Capture the cell that displays the provided text and extract its (x, y) central coordinate. 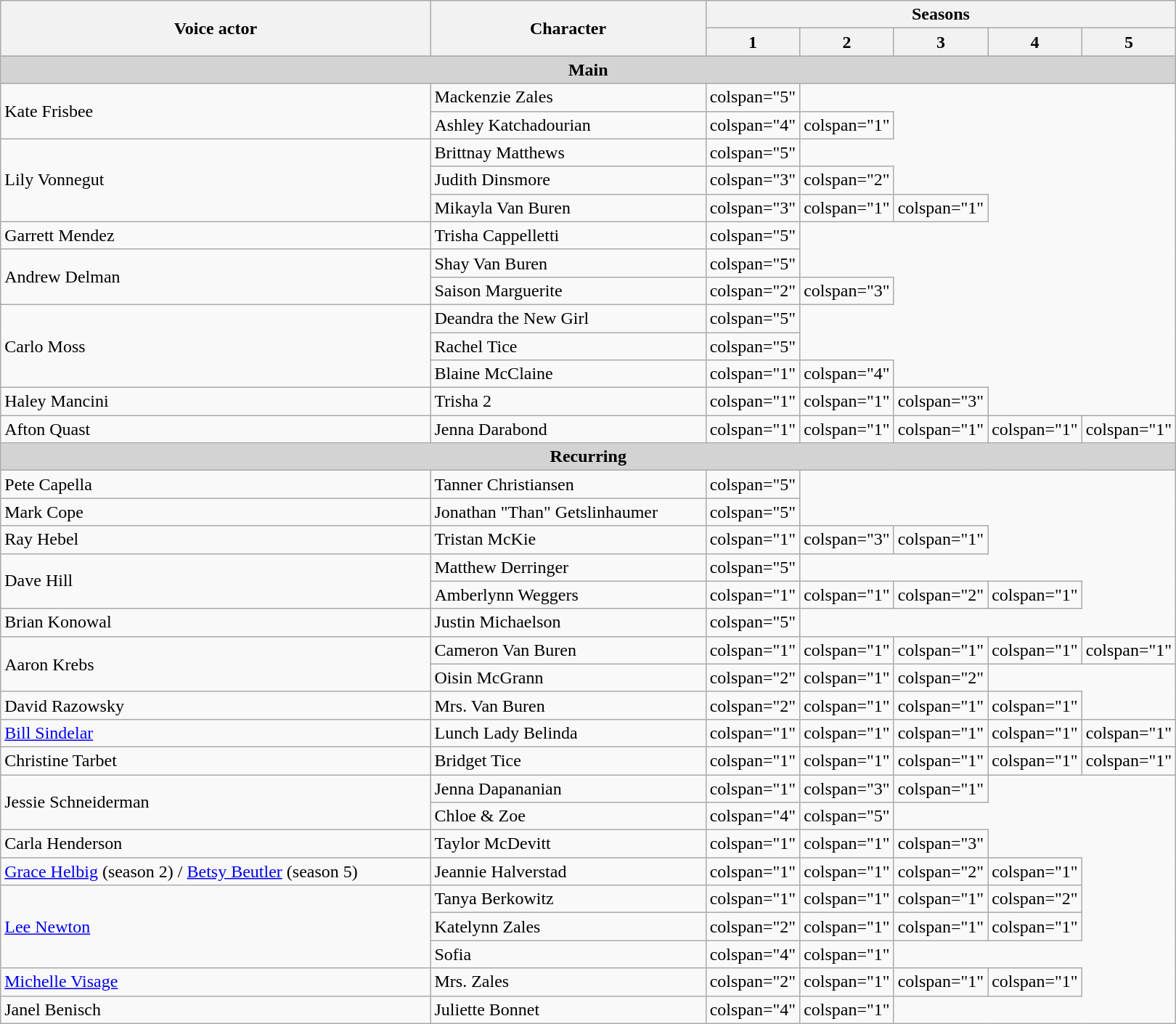
1 (753, 42)
Jenna Darabond (568, 429)
4 (1035, 42)
Mrs. Zales (568, 982)
Janel Benisch (216, 1009)
Blaine McClaine (568, 374)
Oisin McGrann (568, 678)
Garrett Mendez (216, 235)
Sofia (568, 954)
Jeannie Halverstad (568, 871)
Christine Tarbet (216, 760)
Cameron Van Buren (568, 650)
Main (588, 70)
Tanner Christiansen (568, 484)
Deandra the New Girl (568, 318)
Character (568, 28)
5 (1129, 42)
Bridget Tice (568, 760)
Rachel Tice (568, 346)
Mark Cope (216, 512)
Jonathan "Than" Getslinhaumer (568, 512)
Mikayla Van Buren (568, 208)
Lee Newton (216, 927)
Juliette Bonnet (568, 1009)
Grace Helbig (season 2) / Betsy Beutler (season 5) (216, 871)
Haley Mancini (216, 402)
Mrs. Van Buren (568, 705)
Aaron Krebs (216, 664)
Matthew Derringer (568, 567)
Voice actor (216, 28)
Dave Hill (216, 581)
David Razowsky (216, 705)
Afton Quast (216, 429)
Trisha Cappelletti (568, 235)
Pete Capella (216, 484)
Carla Henderson (216, 844)
Kate Frisbee (216, 111)
Trisha 2 (568, 402)
Recurring (588, 457)
Mackenzie Zales (568, 97)
Katelynn Zales (568, 927)
Brittnay Matthews (568, 153)
Tanya Berkowitz (568, 899)
3 (941, 42)
Carlo Moss (216, 346)
Taylor McDevitt (568, 844)
Andrew Delman (216, 277)
Chloe & Zoe (568, 816)
Jessie Schneiderman (216, 802)
Jenna Dapananian (568, 788)
Brian Konowal (216, 622)
Lily Vonnegut (216, 180)
Ray Hebel (216, 540)
2 (847, 42)
Tristan McKie (568, 540)
Michelle Visage (216, 982)
Lunch Lady Belinda (568, 733)
Amberlynn Weggers (568, 595)
Ashley Katchadourian (568, 125)
Judith Dinsmore (568, 180)
Shay Van Buren (568, 263)
Seasons (941, 15)
Saison Marguerite (568, 290)
Justin Michaelson (568, 622)
Bill Sindelar (216, 733)
